Find where the given text appears and provide that cell's center as [X, Y] coordinate. 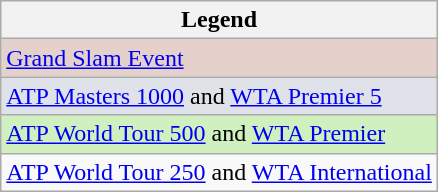
ATP Masters 1000 and WTA Premier 5 [220, 96]
Legend [220, 20]
Grand Slam Event [220, 58]
ATP World Tour 250 and WTA International [220, 172]
ATP World Tour 500 and WTA Premier [220, 134]
